For the text-containing cell, return its midpoint in [X, Y] coordinate format. 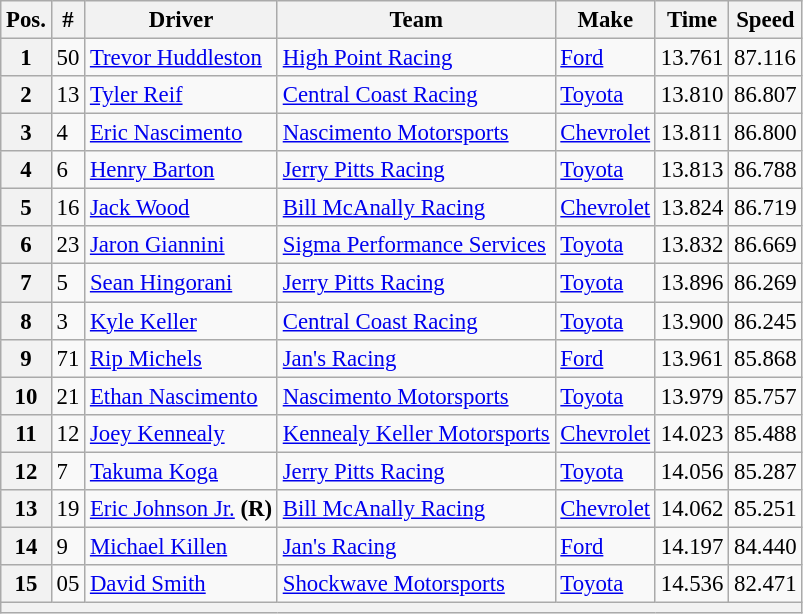
2 [26, 95]
Jaron Giannini [182, 245]
Time [692, 20]
14.536 [692, 584]
85.757 [766, 396]
05 [68, 584]
82.471 [766, 584]
8 [26, 321]
13.811 [692, 133]
Henry Barton [182, 170]
High Point Racing [416, 58]
Joey Kennealy [182, 433]
Eric Nascimento [182, 133]
13.810 [692, 95]
13.900 [692, 321]
11 [26, 433]
13.832 [692, 245]
23 [68, 245]
David Smith [182, 584]
Speed [766, 20]
21 [68, 396]
15 [26, 584]
Make [605, 20]
86.807 [766, 95]
Team [416, 20]
85.868 [766, 358]
85.287 [766, 471]
86.269 [766, 283]
Eric Johnson Jr. (R) [182, 509]
71 [68, 358]
Tyler Reif [182, 95]
Sigma Performance Services [416, 245]
13.896 [692, 283]
87.116 [766, 58]
85.251 [766, 509]
Kennealy Keller Motorsports [416, 433]
14.023 [692, 433]
13.813 [692, 170]
86.788 [766, 170]
14.197 [692, 546]
Rip Michels [182, 358]
Kyle Keller [182, 321]
Ethan Nascimento [182, 396]
# [68, 20]
85.488 [766, 433]
13.824 [692, 208]
Jack Wood [182, 208]
84.440 [766, 546]
14.062 [692, 509]
86.245 [766, 321]
86.719 [766, 208]
Shockwave Motorsports [416, 584]
10 [26, 396]
14.056 [692, 471]
86.669 [766, 245]
Trevor Huddleston [182, 58]
86.800 [766, 133]
19 [68, 509]
50 [68, 58]
Pos. [26, 20]
14 [26, 546]
13.961 [692, 358]
Michael Killen [182, 546]
Driver [182, 20]
Sean Hingorani [182, 283]
13.761 [692, 58]
Takuma Koga [182, 471]
13.979 [692, 396]
16 [68, 208]
1 [26, 58]
